Output the (X, Y) coordinate of the center of the cell containing the given text.  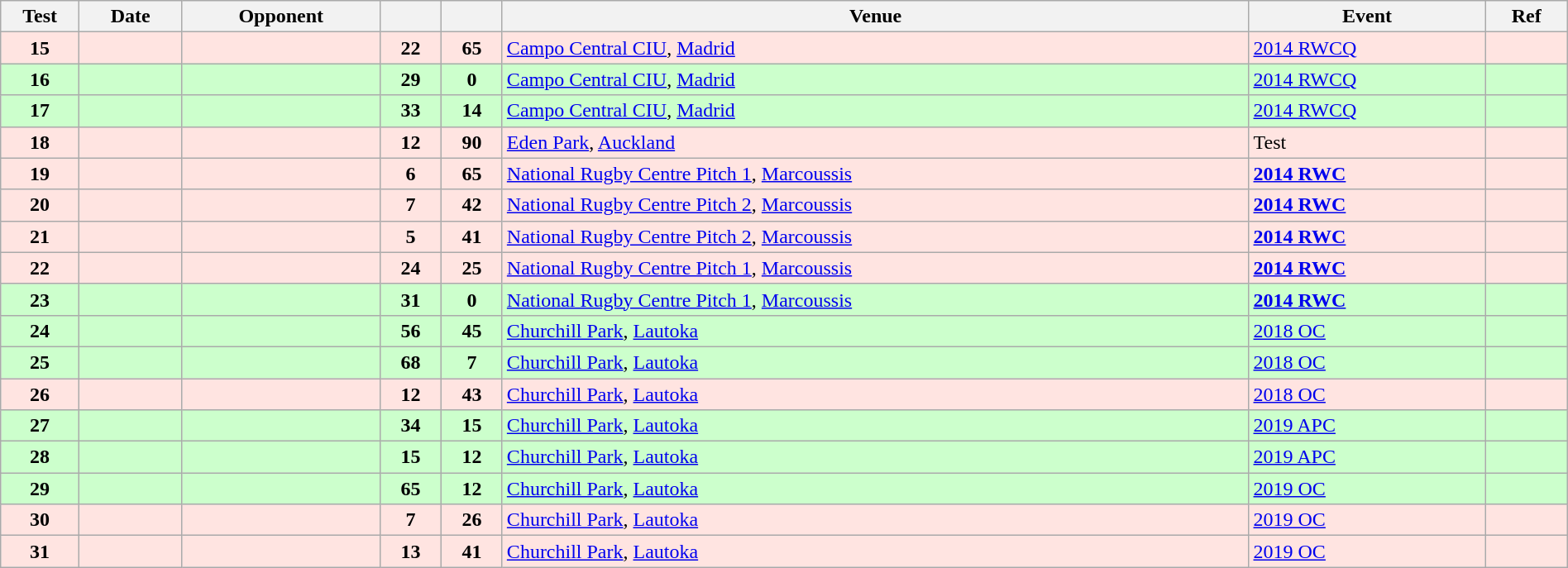
30 (40, 520)
5 (411, 236)
19 (40, 174)
Date (130, 17)
33 (411, 111)
34 (411, 426)
Ref (1527, 17)
16 (40, 79)
56 (411, 331)
6 (411, 174)
43 (471, 394)
18 (40, 142)
Opponent (281, 17)
23 (40, 299)
20 (40, 205)
68 (411, 362)
42 (471, 205)
28 (40, 457)
21 (40, 236)
45 (471, 331)
Eden Park, Auckland (875, 142)
27 (40, 426)
13 (411, 551)
17 (40, 111)
Event (1367, 17)
Venue (875, 17)
14 (471, 111)
90 (471, 142)
